Locate the cell with the specified text and output its [X, Y] center coordinate. 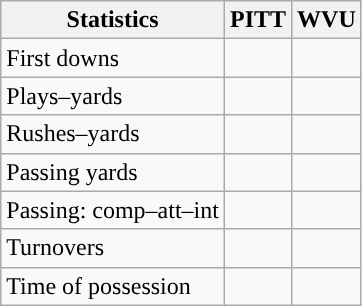
First downs [113, 58]
PITT [258, 20]
Statistics [113, 20]
Turnovers [113, 248]
Plays–yards [113, 96]
WVU [327, 20]
Time of possession [113, 286]
Rushes–yards [113, 134]
Passing: comp–att–int [113, 210]
Passing yards [113, 172]
